From the cell containing the given text, extract its center point as (x, y) coordinate. 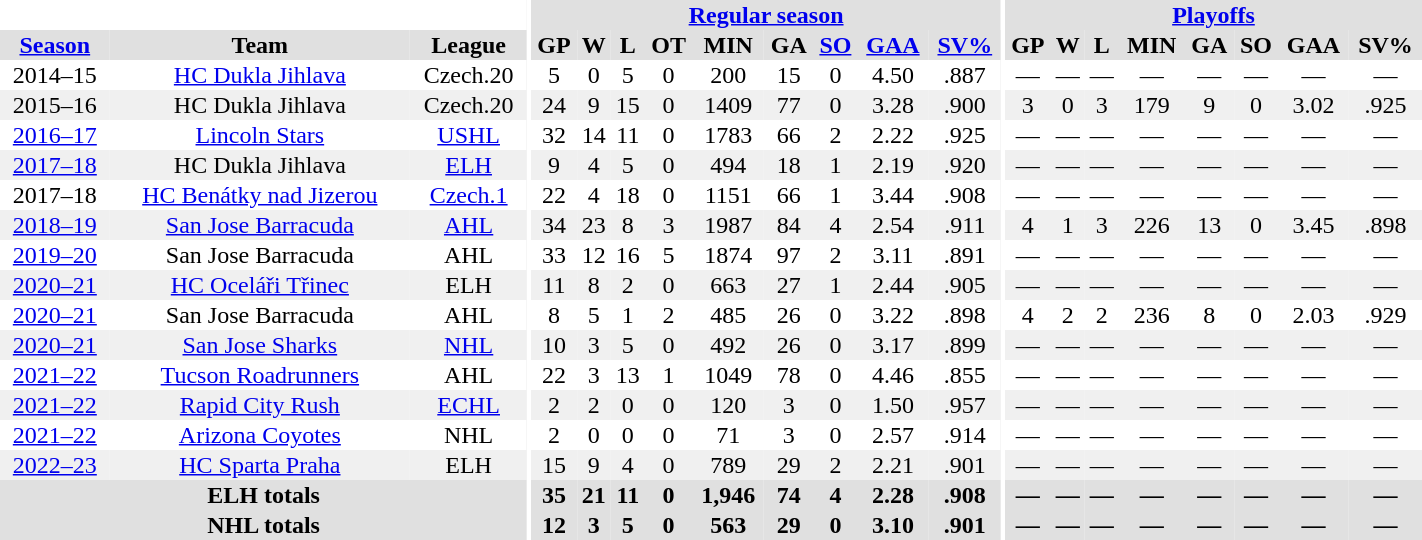
226 (1152, 225)
2014–15 (55, 75)
2019–20 (55, 255)
21 (594, 495)
Regular season (766, 15)
.891 (964, 255)
.914 (964, 435)
HC Benátky nad Jizerou (260, 195)
2.03 (1314, 315)
663 (728, 285)
1,946 (728, 495)
1783 (728, 135)
3.45 (1314, 225)
97 (788, 255)
HC Oceláři Třinec (260, 285)
1.50 (892, 405)
24 (554, 105)
14 (594, 135)
USHL (468, 135)
74 (788, 495)
3.17 (892, 345)
27 (788, 285)
Rapid City Rush (260, 405)
1874 (728, 255)
Czech.1 (468, 195)
3.10 (892, 525)
84 (788, 225)
NHL totals (264, 525)
2018–19 (55, 225)
236 (1152, 315)
2.22 (892, 135)
4.50 (892, 75)
San Jose Sharks (260, 345)
.905 (964, 285)
.887 (964, 75)
2.28 (892, 495)
4.46 (892, 375)
16 (628, 255)
789 (728, 465)
120 (728, 405)
ECHL (468, 405)
2022–23 (55, 465)
34 (554, 225)
Lincoln Stars (260, 135)
Playoffs (1214, 15)
3.02 (1314, 105)
35 (554, 495)
2.57 (892, 435)
3.44 (892, 195)
2.21 (892, 465)
1151 (728, 195)
2016–17 (55, 135)
200 (728, 75)
.855 (964, 375)
HC Sparta Praha (260, 465)
77 (788, 105)
71 (728, 435)
ELH totals (264, 495)
2.44 (892, 285)
Arizona Coyotes (260, 435)
492 (728, 345)
3.28 (892, 105)
.900 (964, 105)
Tucson Roadrunners (260, 375)
1409 (728, 105)
23 (594, 225)
2.54 (892, 225)
10 (554, 345)
OT (669, 45)
Season (55, 45)
League (468, 45)
32 (554, 135)
.920 (964, 165)
.899 (964, 345)
.929 (1386, 315)
3.22 (892, 315)
78 (788, 375)
3.11 (892, 255)
1987 (728, 225)
Team (260, 45)
563 (728, 525)
179 (1152, 105)
2.19 (892, 165)
494 (728, 165)
.957 (964, 405)
1049 (728, 375)
2015–16 (55, 105)
485 (728, 315)
.911 (964, 225)
33 (554, 255)
